Extract the [x, y] coordinate from the center of the cell holding the provided text.  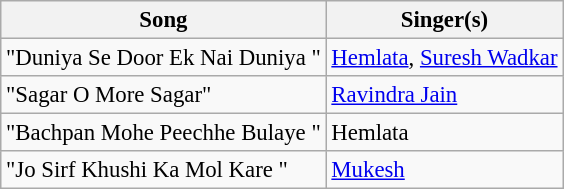
Hemlata, Suresh Wadkar [444, 58]
"Bachpan Mohe Peechhe Bulaye " [164, 133]
Singer(s) [444, 20]
"Sagar O More Sagar" [164, 95]
"Duniya Se Door Ek Nai Duniya " [164, 58]
Mukesh [444, 170]
Hemlata [444, 133]
Ravindra Jain [444, 95]
Song [164, 20]
"Jo Sirf Khushi Ka Mol Kare " [164, 170]
